Identify which cell holds the provided text, then report its (x, y) central coordinate. 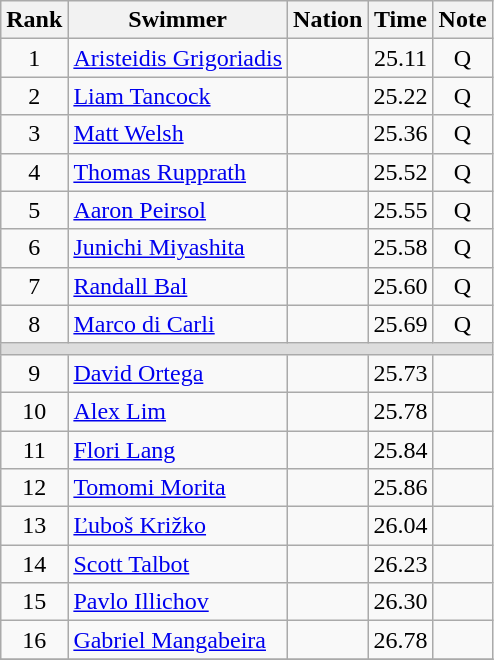
7 (34, 286)
Liam Tancock (178, 96)
9 (34, 373)
26.23 (400, 564)
Matt Welsh (178, 134)
Ľuboš Križko (178, 526)
Flori Lang (178, 449)
25.36 (400, 134)
26.78 (400, 640)
25.69 (400, 324)
25.11 (400, 58)
Note (462, 20)
Nation (328, 20)
Swimmer (178, 20)
26.30 (400, 602)
Alex Lim (178, 411)
Junichi Miyashita (178, 248)
Aristeidis Grigoriadis (178, 58)
25.78 (400, 411)
16 (34, 640)
Aaron Peirsol (178, 210)
25.86 (400, 488)
6 (34, 248)
Thomas Rupprath (178, 172)
25.55 (400, 210)
15 (34, 602)
Rank (34, 20)
4 (34, 172)
Marco di Carli (178, 324)
2 (34, 96)
Gabriel Mangabeira (178, 640)
3 (34, 134)
25.73 (400, 373)
1 (34, 58)
25.84 (400, 449)
25.58 (400, 248)
5 (34, 210)
Tomomi Morita (178, 488)
David Ortega (178, 373)
13 (34, 526)
25.22 (400, 96)
25.60 (400, 286)
Scott Talbot (178, 564)
12 (34, 488)
Randall Bal (178, 286)
Time (400, 20)
Pavlo Illichov (178, 602)
10 (34, 411)
25.52 (400, 172)
8 (34, 324)
11 (34, 449)
26.04 (400, 526)
14 (34, 564)
